Search for the cell housing the specified text and yield its [X, Y] center coordinate. 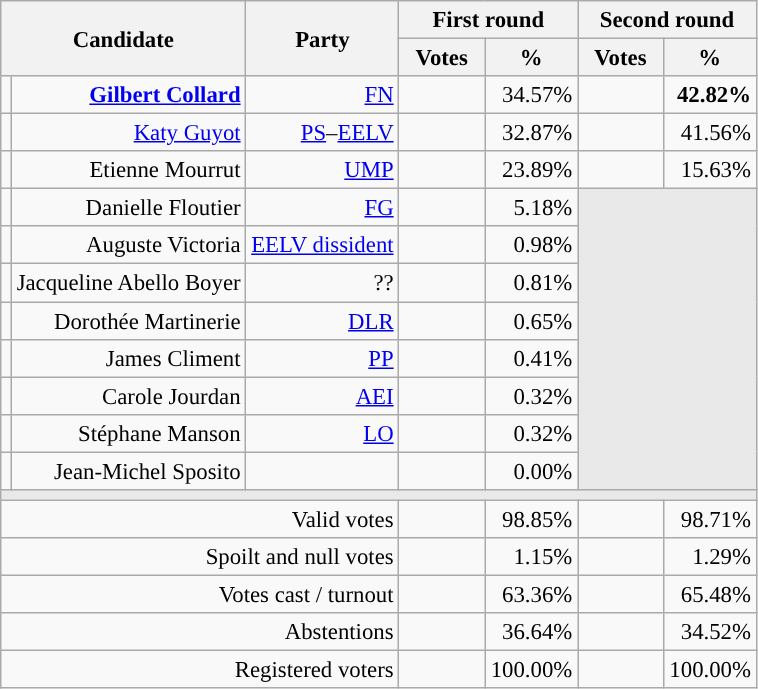
Candidate [124, 38]
0.81% [530, 283]
Registered voters [200, 670]
First round [488, 20]
Auguste Victoria [128, 245]
98.71% [710, 519]
Carole Jourdan [128, 396]
34.57% [530, 95]
Spoilt and null votes [200, 557]
1.15% [530, 557]
5.18% [530, 208]
34.52% [710, 632]
0.65% [530, 321]
DLR [322, 321]
Second round [668, 20]
Danielle Floutier [128, 208]
Katy Guyot [128, 133]
Abstentions [200, 632]
Etienne Mourrut [128, 170]
PP [322, 358]
LO [322, 433]
AEI [322, 396]
0.98% [530, 245]
?? [322, 283]
Valid votes [200, 519]
63.36% [530, 594]
65.48% [710, 594]
36.64% [530, 632]
23.89% [530, 170]
Dorothée Martinerie [128, 321]
PS–EELV [322, 133]
UMP [322, 170]
Votes cast / turnout [200, 594]
FG [322, 208]
FN [322, 95]
41.56% [710, 133]
Jacqueline Abello Boyer [128, 283]
1.29% [710, 557]
42.82% [710, 95]
0.00% [530, 471]
32.87% [530, 133]
EELV dissident [322, 245]
Stéphane Manson [128, 433]
0.41% [530, 358]
Party [322, 38]
98.85% [530, 519]
Jean-Michel Sposito [128, 471]
Gilbert Collard [128, 95]
James Climent [128, 358]
15.63% [710, 170]
